Output the [X, Y] coordinate of the center of the cell containing the given text.  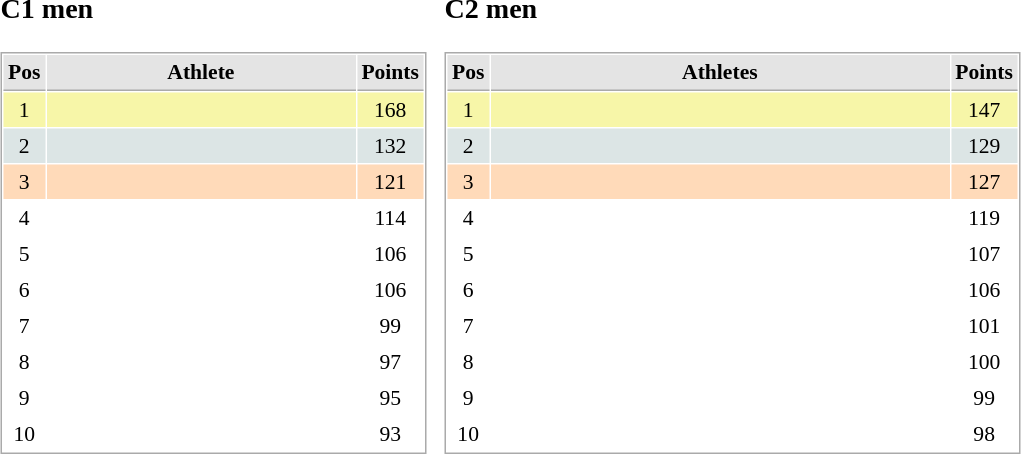
119 [984, 218]
129 [984, 146]
100 [984, 362]
Athlete [200, 74]
97 [390, 362]
93 [390, 434]
95 [390, 398]
98 [984, 434]
Athletes [720, 74]
101 [984, 326]
121 [390, 182]
132 [390, 146]
107 [984, 254]
168 [390, 110]
114 [390, 218]
127 [984, 182]
147 [984, 110]
